Scan for the cell matching the given text and deliver its (x, y) coordinate at center. 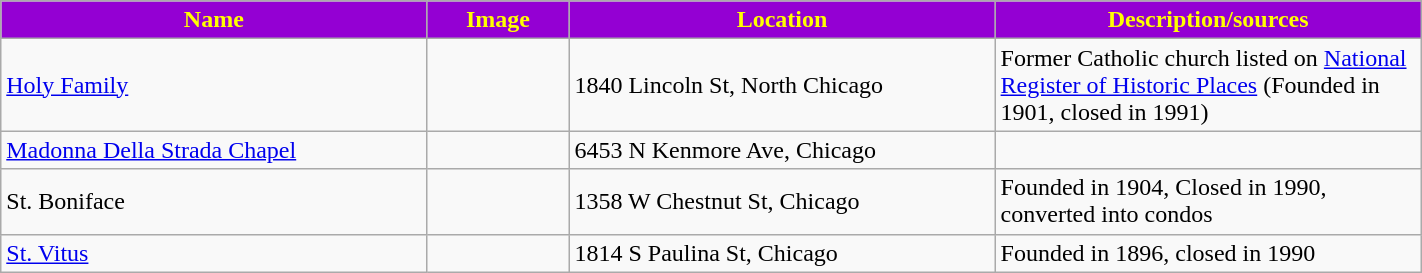
1814 S Paulina St, Chicago (782, 253)
Name (214, 20)
Madonna Della Strada Chapel (214, 150)
Former Catholic church listed on National Register of Historic Places (Founded in 1901, closed in 1991) (1208, 85)
St. Boniface (214, 202)
6453 N Kenmore Ave, Chicago (782, 150)
Holy Family (214, 85)
Description/sources (1208, 20)
Founded in 1904, Closed in 1990, converted into condos (1208, 202)
Image (498, 20)
St. Vitus (214, 253)
1358 W Chestnut St, Chicago (782, 202)
Founded in 1896, closed in 1990 (1208, 253)
1840 Lincoln St, North Chicago (782, 85)
Location (782, 20)
